Search for the cell housing the specified text and yield its [x, y] center coordinate. 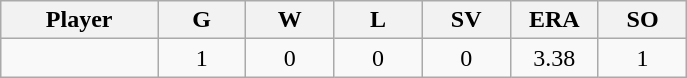
L [378, 20]
SV [466, 20]
3.38 [554, 58]
W [290, 20]
Player [80, 20]
SO [642, 20]
G [202, 20]
ERA [554, 20]
